Capture the cell that displays the provided text and extract its (X, Y) central coordinate. 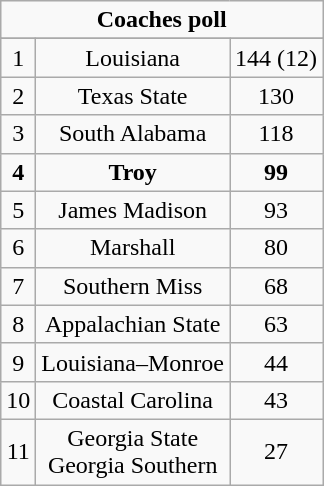
44 (276, 362)
3 (18, 134)
68 (276, 286)
Louisiana–Monroe (133, 362)
144 (12) (276, 58)
2 (18, 96)
10 (18, 400)
7 (18, 286)
South Alabama (133, 134)
11 (18, 452)
Coastal Carolina (133, 400)
8 (18, 324)
Appalachian State (133, 324)
Coaches poll (162, 20)
80 (276, 248)
5 (18, 210)
Texas State (133, 96)
93 (276, 210)
9 (18, 362)
James Madison (133, 210)
43 (276, 400)
Southern Miss (133, 286)
6 (18, 248)
Georgia StateGeorgia Southern (133, 452)
99 (276, 172)
27 (276, 452)
Marshall (133, 248)
118 (276, 134)
Troy (133, 172)
4 (18, 172)
130 (276, 96)
Louisiana (133, 58)
1 (18, 58)
63 (276, 324)
